Scan for the cell matching the given text and deliver its (X, Y) coordinate at center. 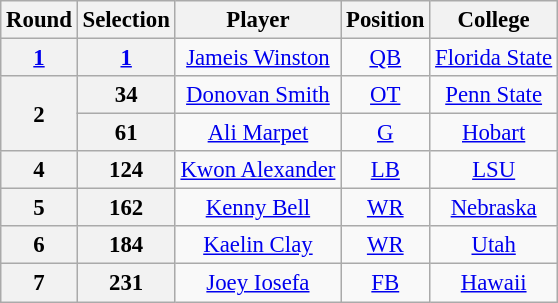
Florida State (494, 58)
Ali Marpet (258, 133)
Player (258, 20)
Position (386, 20)
4 (39, 170)
FB (386, 283)
Round (39, 20)
Hobart (494, 133)
QB (386, 58)
Kaelin Clay (258, 245)
Kenny Bell (258, 208)
LB (386, 170)
Penn State (494, 95)
Hawaii (494, 283)
OT (386, 95)
Donovan Smith (258, 95)
LSU (494, 170)
34 (126, 95)
124 (126, 170)
2 (39, 114)
Utah (494, 245)
Nebraska (494, 208)
184 (126, 245)
College (494, 20)
Jameis Winston (258, 58)
5 (39, 208)
61 (126, 133)
G (386, 133)
6 (39, 245)
Joey Iosefa (258, 283)
231 (126, 283)
7 (39, 283)
Kwon Alexander (258, 170)
Selection (126, 20)
162 (126, 208)
